Detect which cell encompasses the target text, then output its (X, Y) center coordinate. 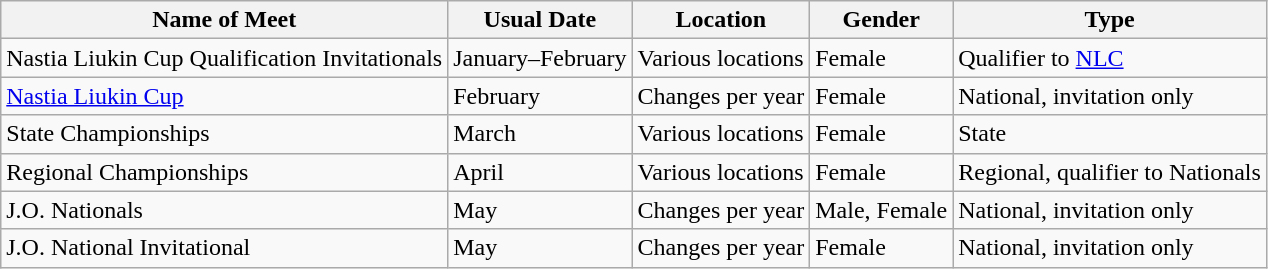
Nastia Liukin Cup Qualification Invitationals (224, 58)
Regional Championships (224, 172)
Nastia Liukin Cup (224, 96)
January–February (540, 58)
Male, Female (882, 210)
Regional, qualifier to Nationals (1110, 172)
March (540, 134)
J.O. National Invitational (224, 248)
April (540, 172)
J.O. Nationals (224, 210)
State Championships (224, 134)
Location (721, 20)
State (1110, 134)
Qualifier to NLC (1110, 58)
Usual Date (540, 20)
Type (1110, 20)
February (540, 96)
Name of Meet (224, 20)
Gender (882, 20)
